Output the (X, Y) coordinate of the center of the cell containing the given text.  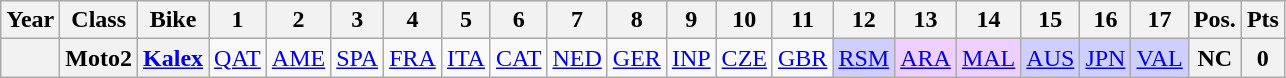
Year (30, 20)
ARA (926, 58)
9 (691, 20)
4 (413, 20)
CAT (518, 58)
SPA (358, 58)
GER (636, 58)
Bike (174, 20)
0 (1262, 58)
16 (1106, 20)
CZE (744, 58)
INP (691, 58)
6 (518, 20)
Moto2 (99, 58)
RSM (864, 58)
2 (298, 20)
MAL (988, 58)
8 (636, 20)
12 (864, 20)
13 (926, 20)
QAT (238, 58)
AUS (1050, 58)
ITA (466, 58)
10 (744, 20)
Pts (1262, 20)
11 (802, 20)
GBR (802, 58)
Class (99, 20)
15 (1050, 20)
7 (577, 20)
NC (1214, 58)
NED (577, 58)
JPN (1106, 58)
5 (466, 20)
AME (298, 58)
1 (238, 20)
Kalex (174, 58)
FRA (413, 58)
14 (988, 20)
Pos. (1214, 20)
3 (358, 20)
17 (1160, 20)
VAL (1160, 58)
